Locate the cell with the specified text and output its [x, y] center coordinate. 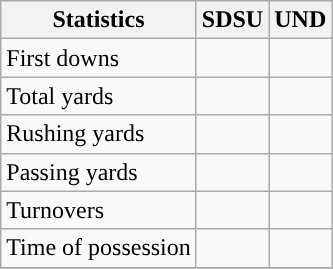
Rushing yards [99, 134]
Turnovers [99, 210]
Total yards [99, 96]
First downs [99, 58]
Statistics [99, 20]
UND [300, 20]
Time of possession [99, 248]
Passing yards [99, 172]
SDSU [232, 20]
